Return the (X, Y) coordinate for the center point of the cell that contains the specified text.  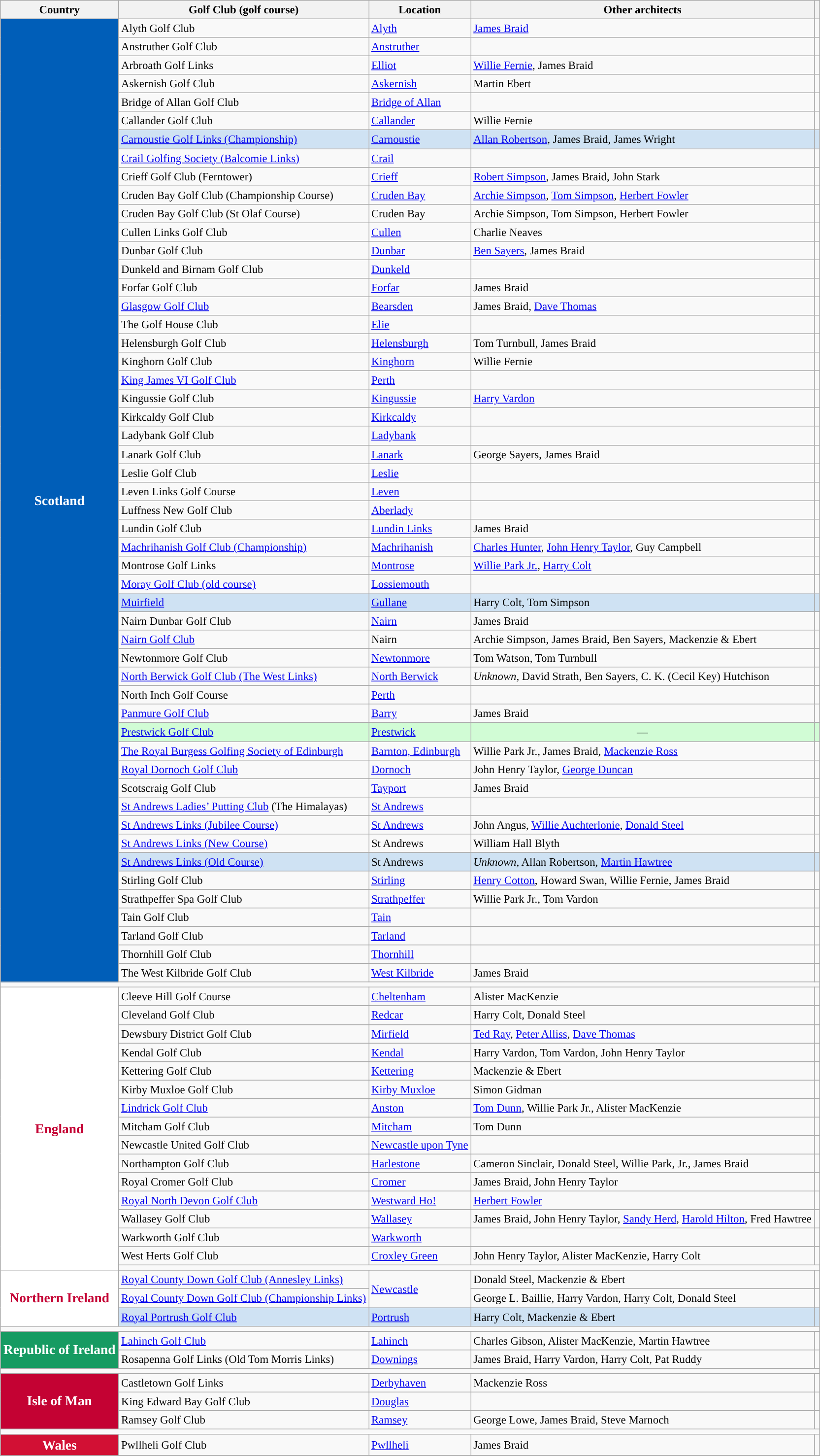
Archie Simpson, James Braid, Ben Sayers, Mackenzie & Ebert (642, 640)
Kirby Muxloe (420, 1089)
Charles Gibson, Alister MacKenzie, Martin Hawtree (642, 1341)
King James VI Golf Club (244, 380)
Lindrick Golf Club (244, 1108)
Northern Ireland (60, 1298)
Lanark Golf Club (244, 454)
Harlestone (420, 1163)
Charles Hunter, John Henry Taylor, Guy Campbell (642, 547)
Westward Ho! (420, 1201)
Royal Cromer Golf Club (244, 1182)
James Braid, John Henry Taylor (642, 1182)
Moray Golf Club (old course) (244, 584)
Newtonmore (420, 658)
Arbroath Golf Links (244, 66)
Newtonmore Golf Club (244, 658)
Ladybank (420, 436)
West Kilbride (420, 973)
Dornoch (420, 769)
Harry Vardon (642, 399)
Alyth (420, 29)
Kingussie Golf Club (244, 399)
Unknown, David Strath, Ben Sayers, C. K. (Cecil Key) Hutchison (642, 677)
Prestwick (420, 732)
Tain (420, 917)
St Andrews Ladies’ Putting Club (The Himalayas) (244, 806)
Muirfield (244, 603)
Other architects (642, 10)
George L. Baillie, Harry Vardon, Harry Colt, Donald Steel (642, 1298)
Pwllheli Golf Club (244, 1445)
Kirkcaldy Golf Club (244, 417)
Mitcham Golf Club (244, 1126)
Pwllheli (420, 1445)
Ladybank Golf Club (244, 436)
Bearsden (420, 306)
Cleveland Golf Club (244, 1016)
Montrose Golf Links (244, 566)
Mitcham (420, 1126)
Ramsey (420, 1420)
James Braid, Dave Thomas (642, 306)
Tarland Golf Club (244, 936)
Callander (420, 121)
Carnoustie Golf Links (Championship) (244, 139)
Thornhill Golf Club (244, 954)
Bridge of Allan (420, 102)
Robert Simpson, James Braid, John Stark (642, 176)
Kirby Muxloe Golf Club (244, 1089)
St Andrews Links (Old Course) (244, 862)
Tarland (420, 936)
Dewsbury District Golf Club (244, 1034)
John Henry Taylor, George Duncan (642, 769)
Ben Sayers, James Braid (642, 251)
Alister MacKenzie (642, 997)
Royal Portrush Golf Club (244, 1317)
Simon Gidman (642, 1089)
Tom Turnbull, James Braid (642, 343)
Dunbar (420, 251)
Anstruther Golf Club (244, 47)
Mackenzie Ross (642, 1383)
Crieff (420, 176)
Crieff Golf Club (Ferntower) (244, 176)
Tom Watson, Tom Turnbull (642, 658)
Tom Dunn, Willie Park Jr., Alister MacKenzie (642, 1108)
West Herts Golf Club (244, 1256)
Harry Vardon, Tom Vardon, John Henry Taylor (642, 1052)
Dunbar Golf Club (244, 251)
Cromer (420, 1182)
George Sayers, James Braid (642, 454)
Kirkcaldy (420, 417)
Leven Links Golf Course (244, 491)
Lanark (420, 454)
Harry Colt, Donald Steel (642, 1016)
Forfar Golf Club (244, 288)
James Braid, John Henry Taylor, Sandy Herd, Harold Hilton, Fred Hawtree (642, 1219)
Cruden Bay Golf Club (Championship Course) (244, 195)
Tom Dunn (642, 1126)
Derbyhaven (420, 1383)
Newcastle upon Tyne (420, 1145)
— (642, 732)
Kinghorn Golf Club (244, 362)
Kendal Golf Club (244, 1052)
Strathpeffer Spa Golf Club (244, 899)
Northampton Golf Club (244, 1163)
Warkworth (420, 1238)
Ramsey Golf Club (244, 1420)
St Andrews Links (New Course) (244, 844)
Strathpeffer (420, 899)
Portrush (420, 1317)
Ted Ray, Peter Alliss, Dave Thomas (642, 1034)
Willie Park Jr., James Braid, Mackenzie Ross (642, 751)
Harry Colt, Tom Simpson (642, 603)
Askernish Golf Club (244, 84)
Alyth Golf Club (244, 29)
North Inch Golf Course (244, 695)
Prestwick Golf Club (244, 732)
Helensburgh (420, 343)
Cruden Bay Golf Club (St Olaf Course) (244, 213)
Castletown Golf Links (244, 1383)
Donald Steel, Mackenzie & Ebert (642, 1280)
Newcastle (420, 1289)
Glasgow Golf Club (244, 306)
Henry Cotton, Howard Swan, Willie Fernie, James Braid (642, 880)
Golf Club (golf course) (244, 10)
Crail Golfing Society (Balcomie Links) (244, 158)
Kettering Golf Club (244, 1071)
Douglas (420, 1401)
Barnton, Edinburgh (420, 751)
Nairn Golf Club (244, 640)
Willie Park Jr., Tom Vardon (642, 899)
Tain Golf Club (244, 917)
Cleeve Hill Golf Course (244, 997)
Lossiemouth (420, 584)
Anston (420, 1108)
Montrose (420, 566)
Willie Fernie, James Braid (642, 66)
Scotscraig Golf Club (244, 788)
Cullen (420, 232)
Royal North Devon Golf Club (244, 1201)
Crail (420, 158)
Downings (420, 1359)
Dunkeld (420, 269)
William Hall Blyth (642, 844)
Newcastle United Golf Club (244, 1145)
Dunkeld and Birnam Golf Club (244, 269)
Croxley Green (420, 1256)
Luffness New Golf Club (244, 510)
Charlie Neaves (642, 232)
Leslie Golf Club (244, 473)
Herbert Fowler (642, 1201)
Leslie (420, 473)
Stirling Golf Club (244, 880)
North Berwick (420, 677)
Tayport (420, 788)
Country (60, 10)
John Angus, Willie Auchterlonie, Donald Steel (642, 825)
Stirling (420, 880)
John Henry Taylor, Alister MacKenzie, Harry Colt (642, 1256)
Rosapenna Golf Links (Old Tom Morris Links) (244, 1359)
Mirfield (420, 1034)
Wales (60, 1445)
Kinghorn (420, 362)
Royal County Down Golf Club (Annesley Links) (244, 1280)
Lundin Golf Club (244, 529)
Willie Park Jr., Harry Colt (642, 566)
Mackenzie & Ebert (642, 1071)
Anstruther (420, 47)
Lahinch (420, 1341)
Warkworth Golf Club (244, 1238)
Location (420, 10)
Cullen Links Golf Club (244, 232)
The West Kilbride Golf Club (244, 973)
Cameron Sinclair, Donald Steel, Willie Park, Jr., James Braid (642, 1163)
Barry (420, 714)
Republic of Ireland (60, 1350)
Elie (420, 325)
Panmure Golf Club (244, 714)
Nairn Dunbar Golf Club (244, 621)
North Berwick Golf Club (The West Links) (244, 677)
Lundin Links (420, 529)
Askernish (420, 84)
England (60, 1129)
Royal Dornoch Golf Club (244, 769)
Isle of Man (60, 1401)
Harry Colt, Mackenzie & Ebert (642, 1317)
Kingussie (420, 399)
James Braid, Harry Vardon, Harry Colt, Pat Ruddy (642, 1359)
The Golf House Club (244, 325)
Scotland (60, 501)
Machrihanish Golf Club (Championship) (244, 547)
King Edward Bay Golf Club (244, 1401)
Martin Ebert (642, 84)
Leven (420, 491)
Forfar (420, 288)
Aberlady (420, 510)
Unknown, Allan Robertson, Martin Hawtree (642, 862)
Thornhill (420, 954)
The Royal Burgess Golfing Society of Edinburgh (244, 751)
Redcar (420, 1016)
Gullane (420, 603)
Kettering (420, 1071)
Elliot (420, 66)
George Lowe, James Braid, Steve Marnoch (642, 1420)
Machrihanish (420, 547)
Lahinch Golf Club (244, 1341)
Callander Golf Club (244, 121)
Kendal (420, 1052)
Royal County Down Golf Club (Championship Links) (244, 1298)
Carnoustie (420, 139)
Wallasey Golf Club (244, 1219)
St Andrews Links (Jubilee Course) (244, 825)
Helensburgh Golf Club (244, 343)
Allan Robertson, James Braid, James Wright (642, 139)
Cheltenham (420, 997)
Bridge of Allan Golf Club (244, 102)
Wallasey (420, 1219)
